Search for the cell housing the specified text and yield its (X, Y) center coordinate. 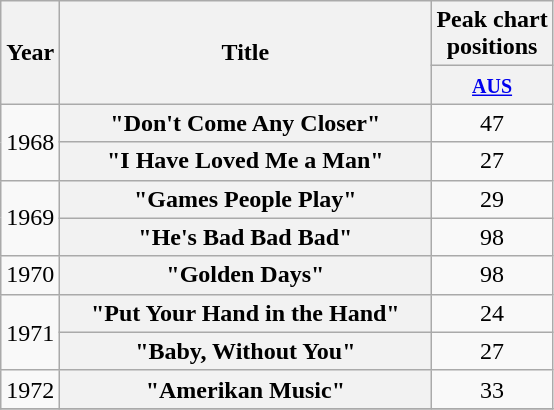
Title (246, 52)
1972 (30, 389)
33 (492, 389)
Peak chartpositions (492, 34)
1970 (30, 275)
"Games People Play" (246, 199)
24 (492, 313)
"Amerikan Music" (246, 389)
AUS (492, 85)
47 (492, 123)
"He's Bad Bad Bad" (246, 237)
29 (492, 199)
"Put Your Hand in the Hand" (246, 313)
"Don't Come Any Closer" (246, 123)
1969 (30, 218)
"Baby, Without You" (246, 351)
"Golden Days" (246, 275)
1968 (30, 142)
Year (30, 52)
1971 (30, 332)
"I Have Loved Me a Man" (246, 161)
